For the text-containing cell, return its midpoint in [x, y] coordinate format. 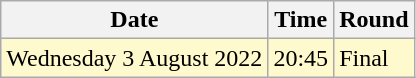
Date [134, 20]
20:45 [301, 58]
Round [374, 20]
Time [301, 20]
Wednesday 3 August 2022 [134, 58]
Final [374, 58]
